Locate the cell with the specified text and output its [x, y] center coordinate. 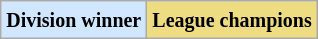
Division winner [74, 20]
League champions [232, 20]
